Detect which cell encompasses the target text, then output its [x, y] center coordinate. 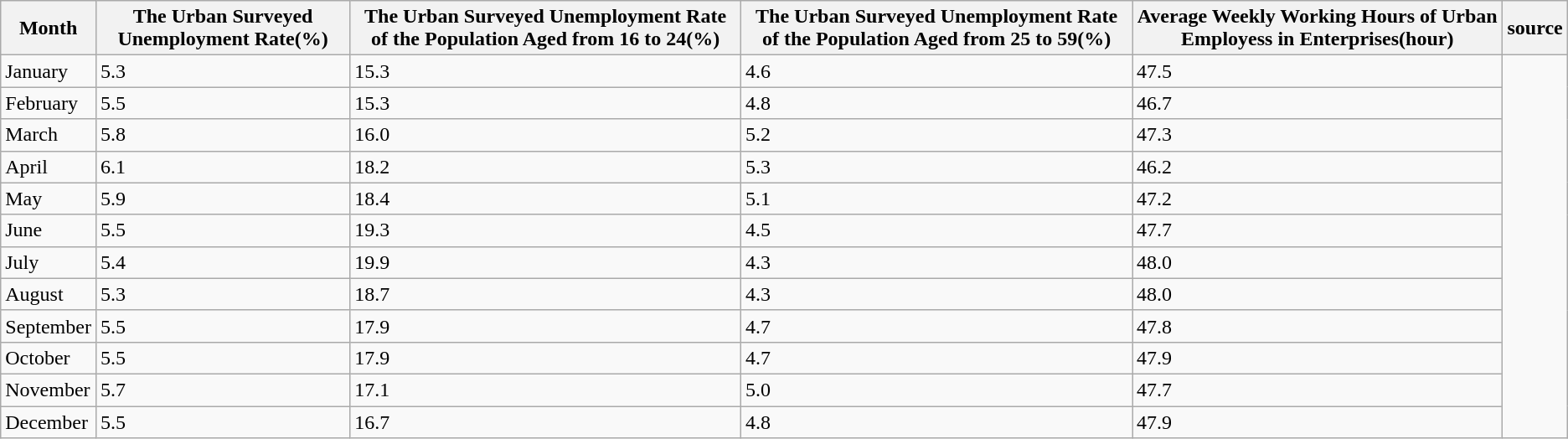
18.2 [546, 167]
5.2 [936, 135]
January [49, 71]
December [49, 421]
47.8 [1318, 326]
source [1534, 28]
6.1 [223, 167]
16.7 [546, 421]
5.4 [223, 262]
September [49, 326]
4.5 [936, 230]
46.2 [1318, 167]
16.0 [546, 135]
October [49, 358]
The Urban Surveyed Unemployment Rate of the Population Aged from 16 to 24(%) [546, 28]
5.0 [936, 390]
5.7 [223, 390]
47.2 [1318, 199]
November [49, 390]
5.8 [223, 135]
19.3 [546, 230]
Month [49, 28]
18.7 [546, 294]
5.1 [936, 199]
47.5 [1318, 71]
March [49, 135]
5.9 [223, 199]
47.3 [1318, 135]
February [49, 103]
18.4 [546, 199]
4.6 [936, 71]
July [49, 262]
June [49, 230]
April [49, 167]
Average Weekly Working Hours of Urban Employess in Enterprises(hour) [1318, 28]
17.1 [546, 390]
19.9 [546, 262]
46.7 [1318, 103]
The Urban Surveyed Unemployment Rate(%) [223, 28]
August [49, 294]
May [49, 199]
The Urban Surveyed Unemployment Rate of the Population Aged from 25 to 59(%) [936, 28]
